Output the (X, Y) coordinate of the center of the cell containing the given text.  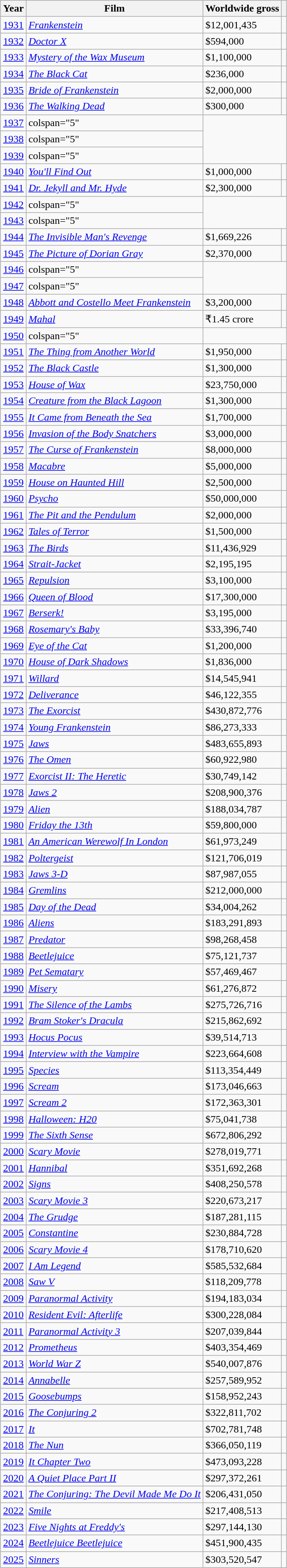
$2,370,000 (242, 253)
$113,354,449 (242, 1070)
1970 (14, 662)
Scream 2 (115, 1102)
Young Frankenstein (115, 727)
1985 (14, 907)
1938 (14, 139)
1998 (14, 1119)
Prometheus (115, 1347)
$172,363,301 (242, 1102)
$98,268,458 (242, 939)
2017 (14, 1429)
Jaws 2 (115, 792)
1950 (14, 336)
₹1.45 crore (242, 319)
$540,007,876 (242, 1363)
1986 (14, 923)
1999 (14, 1135)
1977 (14, 776)
$1,669,226 (242, 237)
2024 (14, 1543)
1974 (14, 727)
The Sixth Sense (115, 1135)
The Walking Dead (115, 106)
$208,900,376 (242, 792)
Mystery of the Wax Museum (115, 57)
Misery (115, 988)
1962 (14, 531)
Day of the Dead (115, 907)
1993 (14, 1037)
$3,100,000 (242, 580)
Poltergeist (115, 858)
$59,800,000 (242, 825)
1975 (14, 743)
2021 (14, 1494)
2004 (14, 1217)
Five Nights at Freddy's (115, 1527)
Constantine (115, 1233)
$303,520,547 (242, 1559)
Scary Movie (115, 1152)
1966 (14, 596)
1946 (14, 270)
$473,093,228 (242, 1462)
2003 (14, 1201)
Alien (115, 809)
$61,973,249 (242, 841)
The Conjuring 2 (115, 1413)
1953 (14, 385)
$223,664,608 (242, 1053)
Doctor X (115, 41)
Macabre (115, 466)
$86,273,333 (242, 727)
Goosebumps (115, 1396)
1968 (14, 629)
$5,000,000 (242, 466)
2018 (14, 1445)
2002 (14, 1184)
2008 (14, 1282)
2000 (14, 1152)
1936 (14, 106)
$39,514,713 (242, 1037)
$183,291,893 (242, 923)
An American Werewolf In London (115, 841)
The Nun (115, 1445)
Rosemary's Baby (115, 629)
$1,000,000 (242, 172)
The Grudge (115, 1217)
Scary Movie 4 (115, 1249)
2013 (14, 1363)
The Picture of Dorian Gray (115, 253)
2007 (14, 1266)
The Thing from Another World (115, 352)
$215,862,692 (242, 1021)
1934 (14, 74)
1978 (14, 792)
1964 (14, 564)
Smile (115, 1511)
1941 (14, 188)
Mahal (115, 319)
Scary Movie 3 (115, 1201)
$236,000 (242, 74)
1983 (14, 874)
The Pit and the Pendulum (115, 515)
Willard (115, 678)
$217,408,513 (242, 1511)
2016 (14, 1413)
$408,250,578 (242, 1184)
Tales of Terror (115, 531)
$30,749,142 (242, 776)
Scream (115, 1086)
1960 (14, 499)
$672,806,292 (242, 1135)
2020 (14, 1478)
$1,200,000 (242, 646)
Resident Evil: Afterlife (115, 1315)
$34,004,262 (242, 907)
Year (14, 9)
2012 (14, 1347)
You'll Find Out (115, 172)
Repulsion (115, 580)
Deliverance (115, 695)
1947 (14, 286)
1967 (14, 613)
House on Haunted Hill (115, 482)
Dr. Jekyll and Mr. Hyde (115, 188)
Aliens (115, 923)
1990 (14, 988)
Annabelle (115, 1380)
$121,706,019 (242, 858)
1951 (14, 352)
$220,673,217 (242, 1201)
1948 (14, 302)
$230,884,728 (242, 1233)
Interview with the Vampire (115, 1053)
The Exorcist (115, 711)
Jaws (115, 743)
1944 (14, 237)
1935 (14, 90)
$158,952,243 (242, 1396)
The Conjuring: The Devil Made Me Do It (115, 1494)
$33,396,740 (242, 629)
$206,431,050 (242, 1494)
1943 (14, 221)
Hannibal (115, 1168)
1981 (14, 841)
1982 (14, 858)
1932 (14, 41)
$322,811,702 (242, 1413)
$297,144,130 (242, 1527)
$8,000,000 (242, 450)
$1,500,000 (242, 531)
$300,000 (242, 106)
$11,436,929 (242, 548)
2009 (14, 1298)
$300,228,084 (242, 1315)
$2,500,000 (242, 482)
$75,121,737 (242, 956)
2011 (14, 1331)
$278,019,771 (242, 1152)
2010 (14, 1315)
The Curse of Frankenstein (115, 450)
Signs (115, 1184)
1976 (14, 760)
$14,545,941 (242, 678)
1988 (14, 956)
1945 (14, 253)
$188,034,787 (242, 809)
$1,836,000 (242, 662)
Invasion of the Body Snatchers (115, 433)
1958 (14, 466)
1997 (14, 1102)
Strait-Jacket (115, 564)
The Invisible Man's Revenge (115, 237)
1937 (14, 123)
A Quiet Place Part II (115, 1478)
$57,469,467 (242, 972)
1939 (14, 155)
1971 (14, 678)
$50,000,000 (242, 499)
1933 (14, 57)
1969 (14, 646)
1984 (14, 891)
1931 (14, 25)
Abbott and Costello Meet Frankenstein (115, 302)
$275,726,716 (242, 1005)
Jaws 3-D (115, 874)
1992 (14, 1021)
1959 (14, 482)
2005 (14, 1233)
$594,000 (242, 41)
$212,000,000 (242, 891)
Predator (115, 939)
2015 (14, 1396)
$178,710,620 (242, 1249)
World War Z (115, 1363)
1973 (14, 711)
$61,276,872 (242, 988)
$187,281,115 (242, 1217)
$3,195,000 (242, 613)
Halloween: H20 (115, 1119)
$60,922,980 (242, 760)
$1,950,000 (242, 352)
2019 (14, 1462)
$87,987,055 (242, 874)
1963 (14, 548)
Worldwide gross (242, 9)
$297,372,261 (242, 1478)
$351,692,268 (242, 1168)
House of Dark Shadows (115, 662)
1961 (14, 515)
Saw V (115, 1282)
1942 (14, 205)
Film (115, 9)
Sinners (115, 1559)
The Black Castle (115, 368)
1955 (14, 417)
It (115, 1429)
Paranormal Activity 3 (115, 1331)
Creature from the Black Lagoon (115, 401)
It Came from Beneath the Sea (115, 417)
Exorcist II: The Heretic (115, 776)
1965 (14, 580)
It Chapter Two (115, 1462)
Species (115, 1070)
$451,900,435 (242, 1543)
$207,039,844 (242, 1331)
$585,532,684 (242, 1266)
1940 (14, 172)
$430,872,776 (242, 711)
$2,195,195 (242, 564)
1995 (14, 1070)
$173,046,663 (242, 1086)
1987 (14, 939)
1989 (14, 972)
Friday the 13th (115, 825)
1949 (14, 319)
Gremlins (115, 891)
2025 (14, 1559)
$194,183,034 (242, 1298)
2023 (14, 1527)
Beetlejuice Beetlejuice (115, 1543)
$23,750,000 (242, 385)
$403,354,469 (242, 1347)
1980 (14, 825)
Pet Sematary (115, 972)
$1,700,000 (242, 417)
$257,589,952 (242, 1380)
$3,000,000 (242, 433)
House of Wax (115, 385)
Paranormal Activity (115, 1298)
1956 (14, 433)
Bram Stoker's Dracula (115, 1021)
1972 (14, 695)
Hocus Pocus (115, 1037)
Frankenstein (115, 25)
$1,100,000 (242, 57)
2022 (14, 1511)
Eye of the Cat (115, 646)
$702,781,748 (242, 1429)
2014 (14, 1380)
Queen of Blood (115, 596)
Bride of Frankenstein (115, 90)
$17,300,000 (242, 596)
1996 (14, 1086)
$118,209,778 (242, 1282)
2001 (14, 1168)
The Birds (115, 548)
2006 (14, 1249)
$366,050,119 (242, 1445)
I Am Legend (115, 1266)
The Black Cat (115, 74)
The Silence of the Lambs (115, 1005)
$483,655,893 (242, 743)
$75,041,738 (242, 1119)
$46,122,355 (242, 695)
Berserk! (115, 613)
The Omen (115, 760)
1991 (14, 1005)
Beetlejuice (115, 956)
1952 (14, 368)
1954 (14, 401)
1994 (14, 1053)
$12,001,435 (242, 25)
Psycho (115, 499)
1957 (14, 450)
$2,300,000 (242, 188)
1979 (14, 809)
$3,200,000 (242, 302)
